Search for the cell housing the specified text and yield its (x, y) center coordinate. 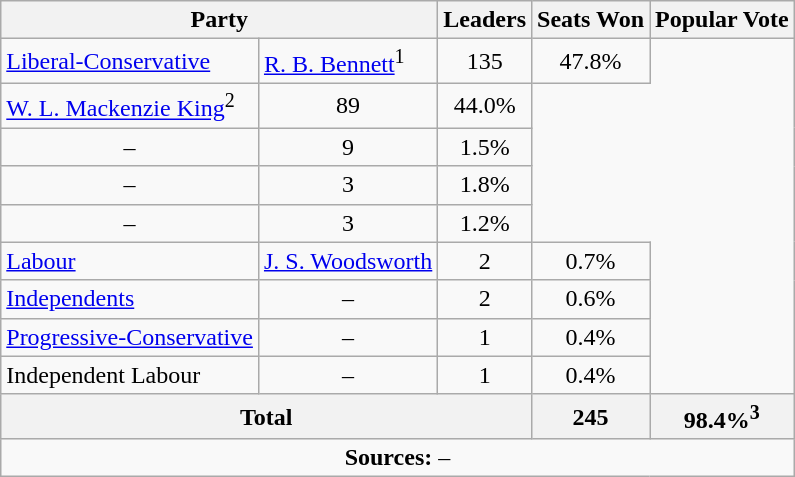
1.8% (485, 185)
135 (485, 62)
Labour (130, 261)
0.6% (591, 299)
Progressive-Conservative (130, 337)
Popular Vote (722, 20)
Sources: – (398, 458)
245 (591, 416)
Liberal-Conservative (130, 62)
Seats Won (591, 20)
9 (348, 147)
1.2% (485, 223)
0.7% (591, 261)
R. B. Bennett1 (348, 62)
Total (266, 416)
Party (220, 20)
44.0% (485, 106)
W. L. Mackenzie King2 (130, 106)
89 (348, 106)
Independents (130, 299)
1.5% (485, 147)
47.8% (591, 62)
98.4%3 (722, 416)
Independent Labour (130, 375)
J. S. Woodsworth (348, 261)
Leaders (485, 20)
